Find where the given text appears and provide that cell's center as [X, Y] coordinate. 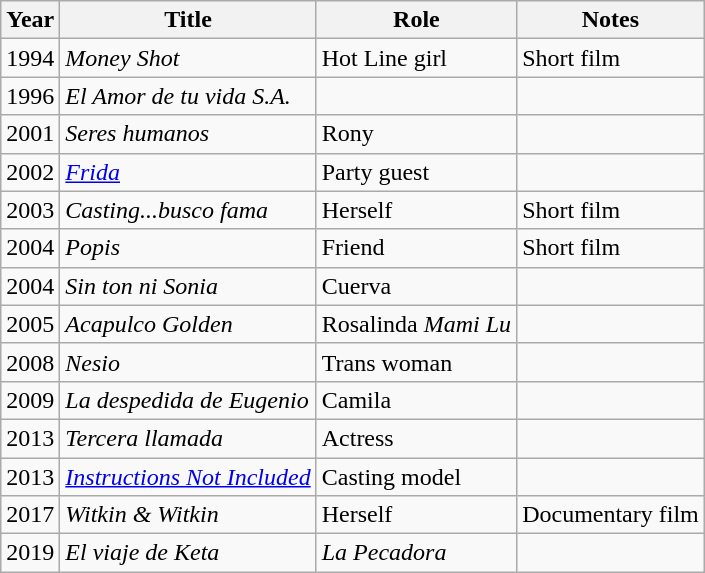
Camila [416, 400]
Money Shot [188, 58]
El Amor de tu vida S.A. [188, 96]
Sin ton ni Sonia [188, 286]
Friend [416, 248]
Party guest [416, 172]
Role [416, 20]
Tercera llamada [188, 438]
Casting...busco fama [188, 210]
Notes [611, 20]
2001 [30, 134]
2009 [30, 400]
Cuerva [416, 286]
2005 [30, 324]
Witkin & Witkin [188, 515]
Hot Line girl [416, 58]
Frida [188, 172]
El viaje de Keta [188, 553]
La Pecadora [416, 553]
Nesio [188, 362]
Popis [188, 248]
2017 [30, 515]
2019 [30, 553]
La despedida de Eugenio [188, 400]
Rony [416, 134]
Seres humanos [188, 134]
1996 [30, 96]
1994 [30, 58]
Trans woman [416, 362]
Casting model [416, 477]
2008 [30, 362]
Actress [416, 438]
Rosalinda Mami Lu [416, 324]
2002 [30, 172]
Title [188, 20]
Acapulco Golden [188, 324]
Instructions Not Included [188, 477]
Year [30, 20]
2003 [30, 210]
Documentary film [611, 515]
